Determine the (x, y) coordinate at the center of the cell enclosing the given text.  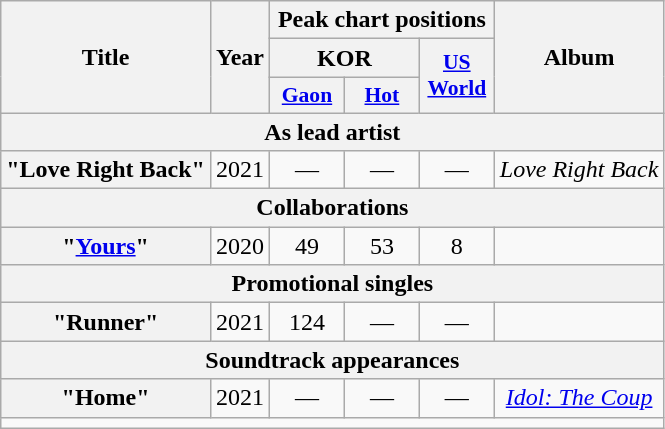
KOR (345, 58)
Hot (382, 95)
124 (308, 322)
53 (382, 246)
US World (456, 76)
Soundtrack appearances (332, 360)
Collaborations (332, 208)
Gaon (308, 95)
Title (106, 57)
Promotional singles (332, 284)
Year (240, 57)
As lead artist (332, 131)
Love Right Back (579, 170)
"Love Right Back" (106, 170)
49 (308, 246)
Idol: The Coup (579, 398)
"Runner" (106, 322)
8 (456, 246)
2020 (240, 246)
Album (579, 57)
"Yours" (106, 246)
Peak chart positions (382, 20)
"Home" (106, 398)
